Provide the [x, y] coordinate of the cell's center where the given text is located.  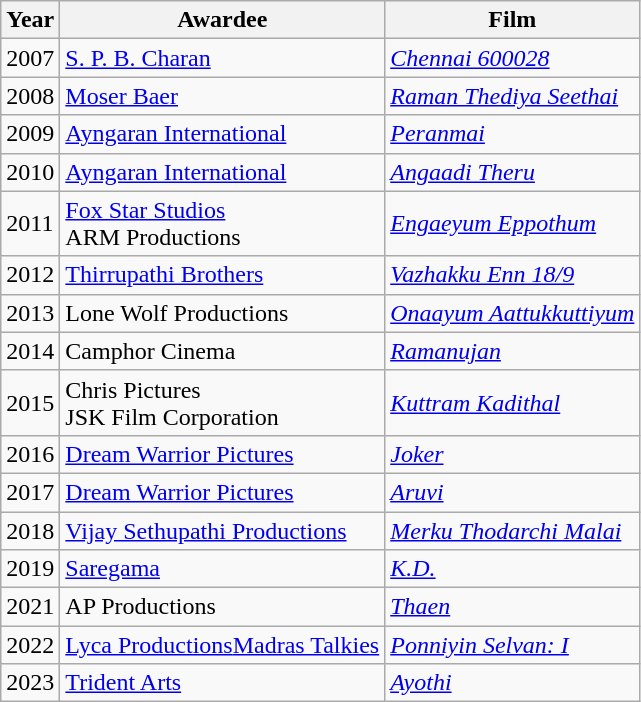
2021 [30, 607]
Vazhakku Enn 18/9 [512, 275]
2012 [30, 275]
S. P. B. Charan [222, 58]
Joker [512, 454]
Lyca ProductionsMadras Talkies [222, 645]
Ponniyin Selvan: I [512, 645]
2022 [30, 645]
Saregama [222, 569]
Ayothi [512, 683]
Awardee [222, 20]
Moser Baer [222, 96]
Engaeyum Eppothum [512, 224]
2016 [30, 454]
2019 [30, 569]
Lone Wolf Productions [222, 313]
2014 [30, 351]
Chennai 600028 [512, 58]
Peranmai [512, 134]
2008 [30, 96]
Aruvi [512, 492]
K.D. [512, 569]
Raman Thediya Seethai [512, 96]
Thaen [512, 607]
Merku Thodarchi Malai [512, 531]
2023 [30, 683]
Vijay Sethupathi Productions [222, 531]
2013 [30, 313]
Chris PicturesJSK Film Corporation [222, 402]
Year [30, 20]
2017 [30, 492]
2015 [30, 402]
Ramanujan [512, 351]
Kuttram Kadithal [512, 402]
Fox Star StudiosARM Productions [222, 224]
Angaadi Theru [512, 172]
2009 [30, 134]
2010 [30, 172]
2018 [30, 531]
Trident Arts [222, 683]
AP Productions [222, 607]
2007 [30, 58]
Onaayum Aattukkuttiyum [512, 313]
Thirrupathi Brothers [222, 275]
2011 [30, 224]
Film [512, 20]
Camphor Cinema [222, 351]
